Extract the [x, y] coordinate from the center of the cell holding the provided text.  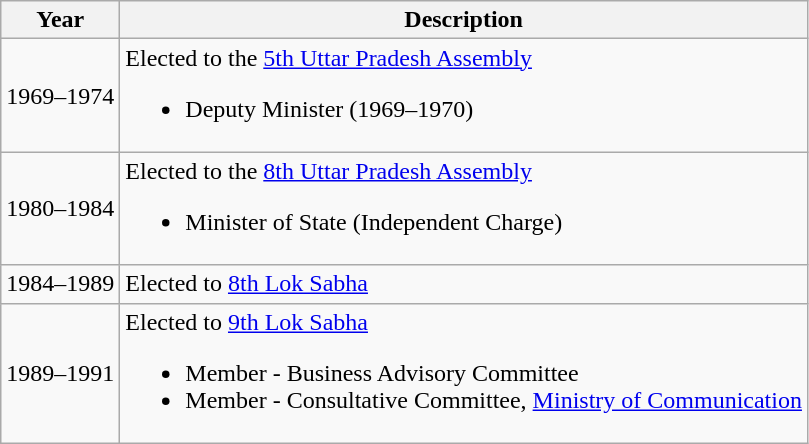
Elected to the 5th Uttar Pradesh AssemblyDeputy Minister (1969–1970) [464, 96]
1980–1984 [60, 208]
Year [60, 20]
1984–1989 [60, 284]
Elected to 8th Lok Sabha [464, 284]
Description [464, 20]
1969–1974 [60, 96]
Elected to 9th Lok SabhaMember - Business Advisory CommitteeMember - Consultative Committee, Ministry of Communication [464, 373]
1989–1991 [60, 373]
Elected to the 8th Uttar Pradesh AssemblyMinister of State (Independent Charge) [464, 208]
